Capture the cell that displays the provided text and extract its [x, y] central coordinate. 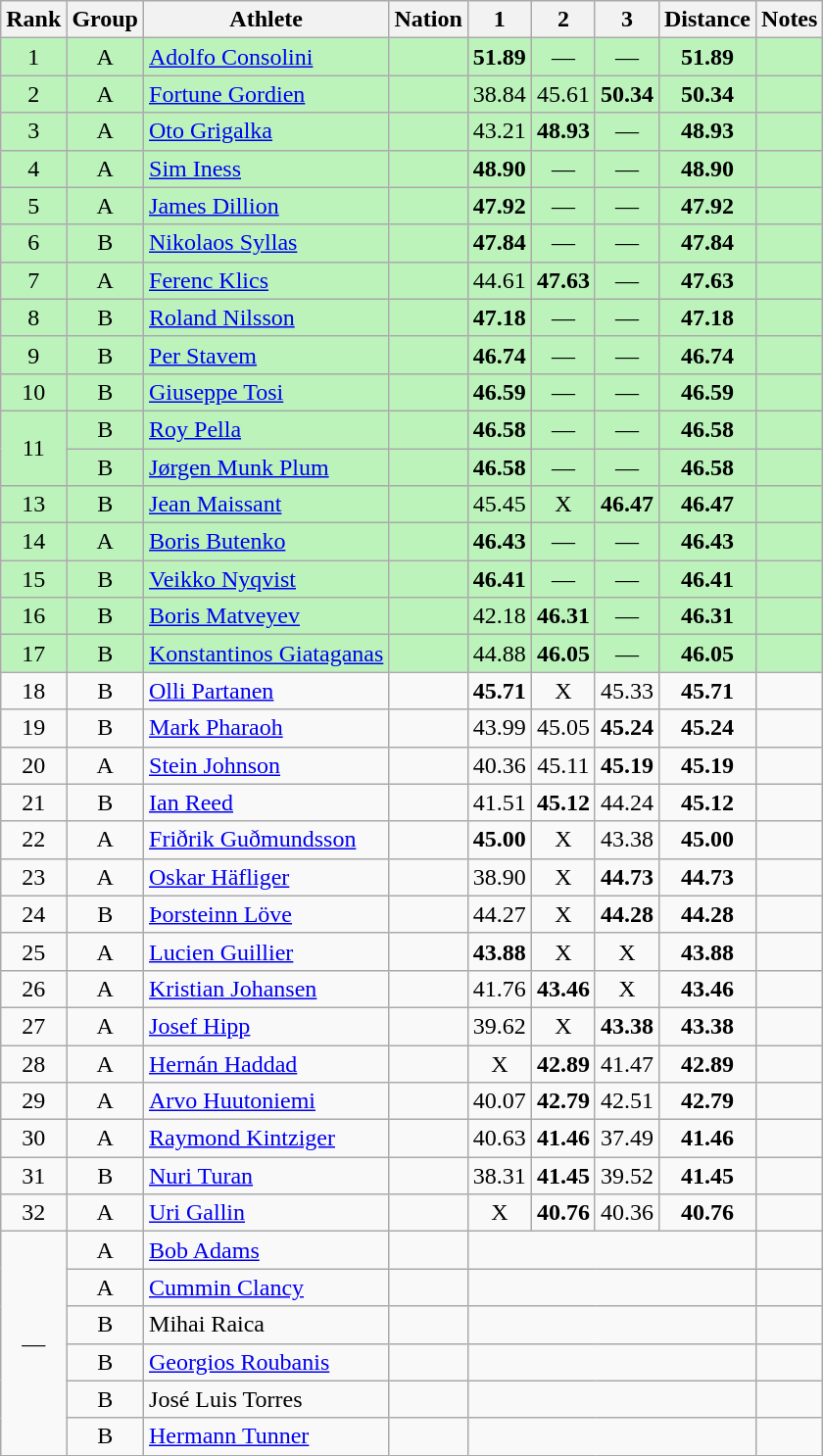
Friðrik Guðmundsson [266, 840]
Nikolaos Syllas [266, 243]
31 [33, 1176]
45.45 [500, 505]
Giuseppe Tosi [266, 392]
Josef Hipp [266, 1026]
38.84 [500, 94]
27 [33, 1026]
23 [33, 877]
15 [33, 579]
Rank [33, 20]
17 [33, 654]
Hermann Tunner [266, 1436]
Mark Pharaoh [266, 728]
Boris Butenko [266, 542]
38.90 [500, 877]
Arvo Huutoniemi [266, 1101]
Roy Pella [266, 429]
41.51 [500, 802]
21 [33, 802]
10 [33, 392]
Notes [790, 20]
40.07 [500, 1101]
Konstantinos Giataganas [266, 654]
24 [33, 914]
Group [106, 20]
Hernán Haddad [266, 1063]
44.88 [500, 654]
Olli Partanen [266, 691]
28 [33, 1063]
45.33 [627, 691]
Ferenc Klics [266, 280]
Cummin Clancy [266, 1287]
Raymond Kintziger [266, 1139]
Veikko Nyqvist [266, 579]
26 [33, 989]
José Luis Torres [266, 1399]
16 [33, 616]
45.61 [562, 94]
Boris Matveyev [266, 616]
42.51 [627, 1101]
41.76 [500, 989]
38.31 [500, 1176]
Ian Reed [266, 802]
James Dillion [266, 206]
Jørgen Munk Plum [266, 467]
25 [33, 951]
18 [33, 691]
22 [33, 840]
19 [33, 728]
8 [33, 317]
43.21 [500, 131]
Athlete [266, 20]
Uri Gallin [266, 1213]
30 [33, 1139]
Þorsteinn Löve [266, 914]
Oskar Häfliger [266, 877]
Roland Nilsson [266, 317]
11 [33, 448]
Mihai Raica [266, 1325]
45.11 [562, 765]
Sim Iness [266, 169]
Distance [707, 20]
37.49 [627, 1139]
Bob Adams [266, 1250]
14 [33, 542]
4 [33, 169]
Fortune Gordien [266, 94]
Nation [428, 20]
Oto Grigalka [266, 131]
Per Stavem [266, 355]
44.24 [627, 802]
41.47 [627, 1063]
20 [33, 765]
13 [33, 505]
9 [33, 355]
6 [33, 243]
43.99 [500, 728]
Stein Johnson [266, 765]
45.05 [562, 728]
32 [33, 1213]
Jean Maissant [266, 505]
44.61 [500, 280]
39.62 [500, 1026]
7 [33, 280]
44.27 [500, 914]
Kristian Johansen [266, 989]
39.52 [627, 1176]
Lucien Guillier [266, 951]
40.63 [500, 1139]
42.18 [500, 616]
Adolfo Consolini [266, 57]
29 [33, 1101]
Nuri Turan [266, 1176]
5 [33, 206]
Georgios Roubanis [266, 1362]
